From the cell containing the given text, extract its center point as [x, y] coordinate. 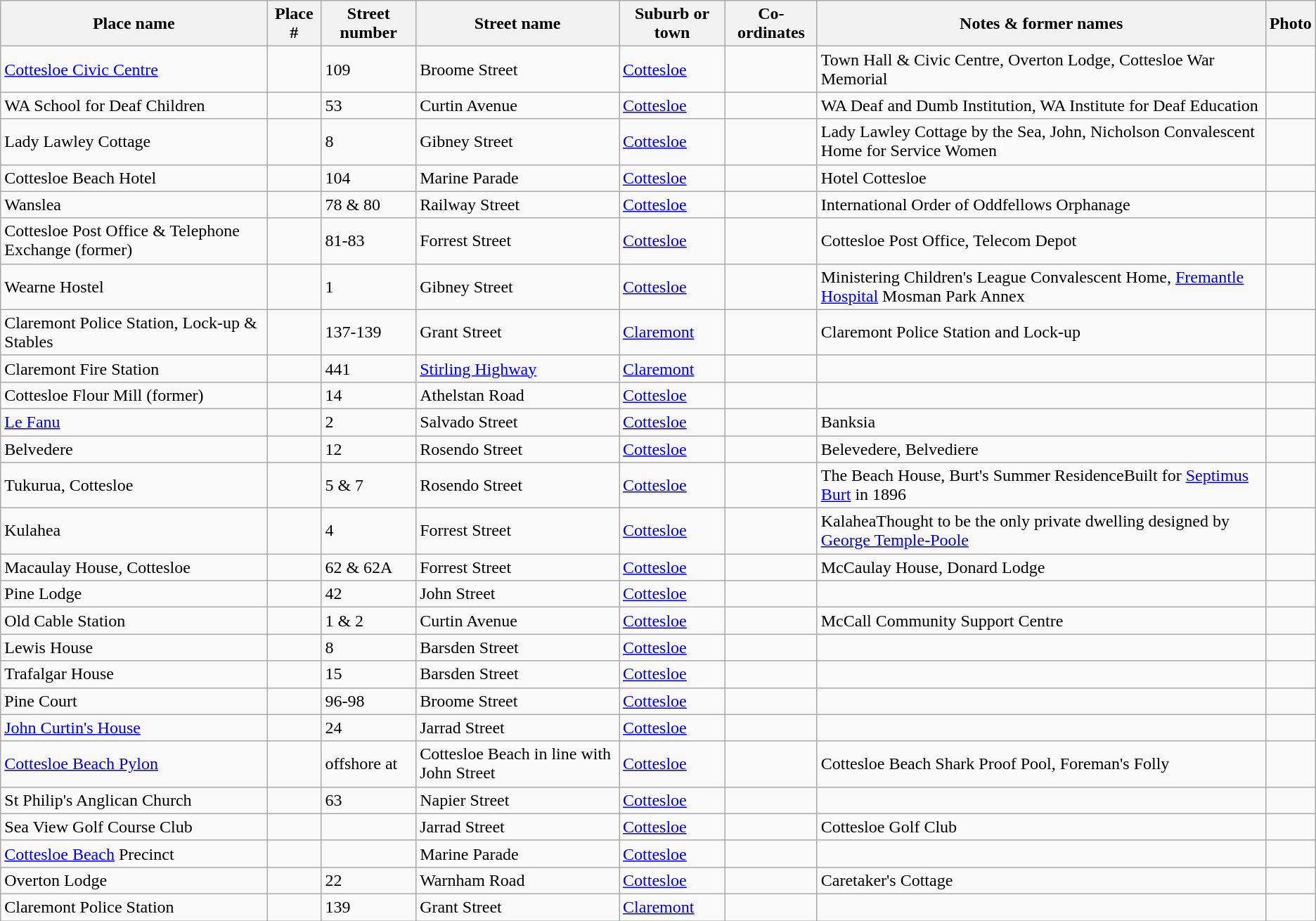
81-83 [368, 240]
Cottesloe Beach Shark Proof Pool, Foreman's Folly [1041, 764]
Photo [1291, 24]
Place name [134, 24]
Napier Street [517, 800]
Cottesloe Beach Pylon [134, 764]
John Street [517, 594]
Place # [294, 24]
2 [368, 422]
Lady Lawley Cottage [134, 142]
Belevedere, Belvediere [1041, 449]
Hotel Cottesloe [1041, 178]
1 [368, 287]
Cottesloe Beach Precinct [134, 854]
53 [368, 105]
Belvedere [134, 449]
22 [368, 880]
15 [368, 674]
Cottesloe Golf Club [1041, 827]
42 [368, 594]
24 [368, 728]
Railway Street [517, 205]
International Order of Oddfellows Orphanage [1041, 205]
Notes & former names [1041, 24]
109 [368, 69]
Cottesloe Post Office & Telephone Exchange (former) [134, 240]
137-139 [368, 332]
Ministering Children's League Convalescent Home, Fremantle Hospital Mosman Park Annex [1041, 287]
WA Deaf and Dumb Institution, WA Institute for Deaf Education [1041, 105]
The Beach House, Burt's Summer ResidenceBuilt for Septimus Burt in 1896 [1041, 485]
KalaheaThought to be the only private dwelling designed by George Temple-Poole [1041, 532]
Claremont Police Station and Lock-up [1041, 332]
Cottesloe Civic Centre [134, 69]
St Philip's Anglican Church [134, 800]
78 & 80 [368, 205]
12 [368, 449]
4 [368, 532]
Le Fanu [134, 422]
Banksia [1041, 422]
McCall Community Support Centre [1041, 621]
Claremont Police Station, Lock-up & Stables [134, 332]
63 [368, 800]
Street number [368, 24]
John Curtin's House [134, 728]
5 & 7 [368, 485]
Caretaker's Cottage [1041, 880]
Warnham Road [517, 880]
McCaulay House, Donard Lodge [1041, 567]
441 [368, 368]
Overton Lodge [134, 880]
Town Hall & Civic Centre, Overton Lodge, Cottesloe War Memorial [1041, 69]
Co-ordinates [772, 24]
Wearne Hostel [134, 287]
1 & 2 [368, 621]
14 [368, 395]
WA School for Deaf Children [134, 105]
Lady Lawley Cottage by the Sea, John, Nicholson Convalescent Home for Service Women [1041, 142]
Kulahea [134, 532]
104 [368, 178]
Salvado Street [517, 422]
Claremont Fire Station [134, 368]
Macaulay House, Cottesloe [134, 567]
Lewis House [134, 648]
Sea View Golf Course Club [134, 827]
Stirling Highway [517, 368]
Street name [517, 24]
Cottesloe Post Office, Telecom Depot [1041, 240]
Suburb or town [672, 24]
Pine Lodge [134, 594]
96-98 [368, 701]
Pine Court [134, 701]
offshore at [368, 764]
62 & 62A [368, 567]
Tukurua, Cottesloe [134, 485]
Wanslea [134, 205]
Claremont Police Station [134, 907]
Cottesloe Flour Mill (former) [134, 395]
Cottesloe Beach in line with John Street [517, 764]
Old Cable Station [134, 621]
Athelstan Road [517, 395]
Cottesloe Beach Hotel [134, 178]
Trafalgar House [134, 674]
139 [368, 907]
